Scan for the cell matching the given text and deliver its [x, y] coordinate at center. 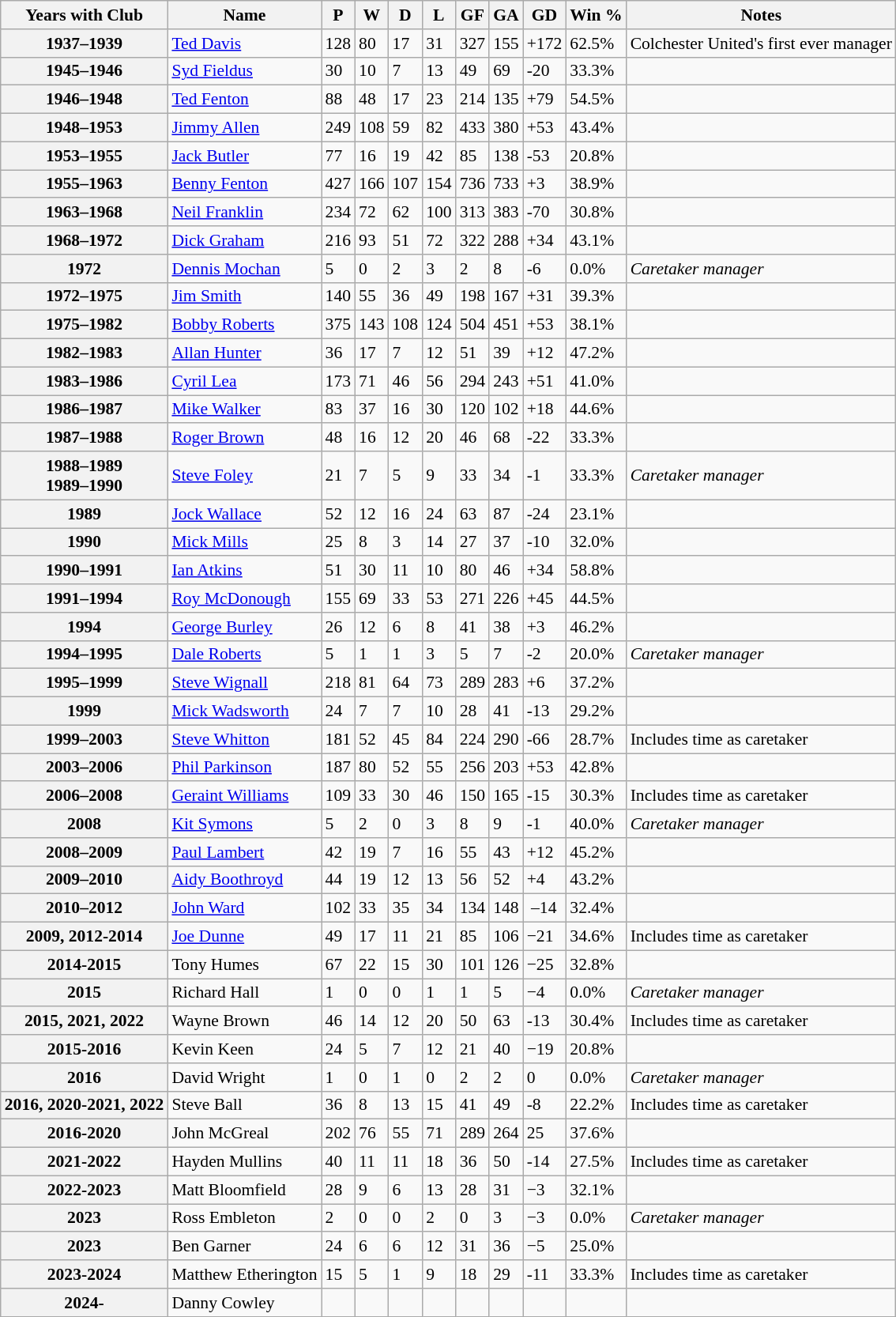
-22 [545, 438]
134 [472, 908]
62.5% [596, 43]
-2 [545, 655]
47.2% [596, 353]
-66 [545, 739]
−21 [545, 937]
+45 [545, 598]
Jock Wallace [244, 514]
38 [506, 627]
1989 [85, 514]
Mick Mills [244, 542]
Steve Whitton [244, 739]
D [406, 15]
1948–1953 [85, 128]
20.0% [596, 655]
44.5% [596, 598]
Bobby Roberts [244, 325]
148 [506, 908]
Neil Franklin [244, 213]
43.2% [596, 880]
35 [406, 908]
2003–2006 [85, 768]
143 [371, 325]
39 [506, 353]
154 [439, 184]
138 [506, 156]
2023-2024 [85, 1274]
40.0% [596, 824]
44 [338, 880]
1972 [85, 269]
+79 [545, 100]
22.2% [596, 1105]
30.4% [596, 1021]
288 [506, 240]
44.6% [596, 409]
1937–1939 [85, 43]
271 [472, 598]
181 [338, 739]
107 [406, 184]
Tony Humes [244, 964]
2008 [85, 824]
1999 [85, 711]
Kit Symons [244, 824]
198 [472, 296]
62 [406, 213]
173 [338, 381]
-20 [545, 71]
Ian Atkins [244, 571]
Benny Fenton [244, 184]
41.0% [596, 381]
82 [439, 128]
1994–1995 [85, 655]
Dick Graham [244, 240]
Dennis Mochan [244, 269]
140 [338, 296]
1975–1982 [85, 325]
2015 [85, 993]
290 [506, 739]
166 [371, 184]
27.5% [596, 1162]
243 [506, 381]
226 [506, 598]
187 [338, 768]
-14 [545, 1162]
Ted Davis [244, 43]
83 [338, 409]
Matthew Etherington [244, 1274]
GD [545, 15]
+4 [545, 880]
218 [338, 683]
-6 [545, 269]
216 [338, 240]
30.3% [596, 796]
73 [439, 683]
84 [439, 739]
2016, 2020-2021, 2022 [85, 1105]
1953–1955 [85, 156]
128 [338, 43]
294 [472, 381]
Steve Foley [244, 476]
+31 [545, 296]
Ben Garner [244, 1247]
224 [472, 739]
101 [472, 964]
120 [472, 409]
43.4% [596, 128]
264 [506, 1134]
214 [472, 100]
64 [406, 683]
2021-2022 [85, 1162]
42.8% [596, 768]
46.2% [596, 627]
Ted Fenton [244, 100]
100 [439, 213]
1972–1975 [85, 296]
1991–1994 [85, 598]
Allan Hunter [244, 353]
+18 [545, 409]
2024- [85, 1303]
Dale Roberts [244, 655]
26 [338, 627]
+172 [545, 43]
38.9% [596, 184]
−25 [545, 964]
-10 [545, 542]
1999–2003 [85, 739]
77 [338, 156]
733 [506, 184]
Win % [596, 15]
2008–2009 [85, 852]
451 [506, 325]
Joe Dunne [244, 937]
28.7% [596, 739]
−4 [545, 993]
327 [472, 43]
W [371, 15]
Mike Walker [244, 409]
380 [506, 128]
-8 [545, 1105]
249 [338, 128]
1963–1968 [85, 213]
203 [506, 768]
29 [506, 1274]
Ross Embleton [244, 1218]
2010–2012 [85, 908]
167 [506, 296]
+51 [545, 381]
150 [472, 796]
383 [506, 213]
37.2% [596, 683]
Kevin Keen [244, 1049]
Aidy Boothroyd [244, 880]
109 [338, 796]
L [439, 15]
Mick Wadsworth [244, 711]
124 [439, 325]
Jack Butler [244, 156]
Years with Club [85, 15]
43 [506, 852]
Richard Hall [244, 993]
+6 [545, 683]
22 [371, 964]
-53 [545, 156]
58.8% [596, 571]
32.0% [596, 542]
−19 [545, 1049]
2006–2008 [85, 796]
202 [338, 1134]
Steve Ball [244, 1105]
2009–2010 [85, 880]
Steve Wignall [244, 683]
-11 [545, 1274]
Colchester United's first ever manager [762, 43]
Hayden Mullins [244, 1162]
Cyril Lea [244, 381]
1946–1948 [85, 100]
Phil Parkinson [244, 768]
1955–1963 [85, 184]
27 [472, 542]
1982–1983 [85, 353]
Name [244, 15]
25.0% [596, 1247]
1988–19891989–1990 [85, 476]
88 [338, 100]
135 [506, 100]
−5 [545, 1247]
2014-2015 [85, 964]
32.4% [596, 908]
1987–1988 [85, 438]
-15 [545, 796]
John McGreal [244, 1134]
67 [338, 964]
Roy McDonough [244, 598]
256 [472, 768]
59 [406, 128]
2022-2023 [85, 1190]
68 [506, 438]
1990 [85, 542]
283 [506, 683]
Wayne Brown [244, 1021]
-24 [545, 514]
1968–1972 [85, 240]
32.8% [596, 964]
Matt Bloomfield [244, 1190]
1986–1987 [85, 409]
30.8% [596, 213]
39.3% [596, 296]
2016 [85, 1077]
P [338, 15]
375 [338, 325]
165 [506, 796]
Jimmy Allen [244, 128]
32.1% [596, 1190]
2015, 2021, 2022 [85, 1021]
Paul Lambert [244, 852]
23 [439, 100]
81 [371, 683]
1990–1991 [85, 571]
45.2% [596, 852]
Geraint Williams [244, 796]
313 [472, 213]
Jim Smith [244, 296]
-70 [545, 213]
Roger Brown [244, 438]
427 [338, 184]
736 [472, 184]
Syd Fieldus [244, 71]
34.6% [596, 937]
106 [506, 937]
John Ward [244, 908]
126 [506, 964]
2009, 2012-2014 [85, 937]
GA [506, 15]
Danny Cowley [244, 1303]
87 [506, 514]
234 [338, 213]
38.1% [596, 325]
David Wright [244, 1077]
93 [371, 240]
54.5% [596, 100]
1994 [85, 627]
–14 [545, 908]
504 [472, 325]
29.2% [596, 711]
1983–1986 [85, 381]
43.1% [596, 240]
322 [472, 240]
433 [472, 128]
GF [472, 15]
1995–1999 [85, 683]
53 [439, 598]
45 [406, 739]
23.1% [596, 514]
37.6% [596, 1134]
Notes [762, 15]
1945–1946 [85, 71]
2016-2020 [85, 1134]
George Burley [244, 627]
76 [371, 1134]
2015-2016 [85, 1049]
